Find where the given text appears and provide that cell's center as [X, Y] coordinate. 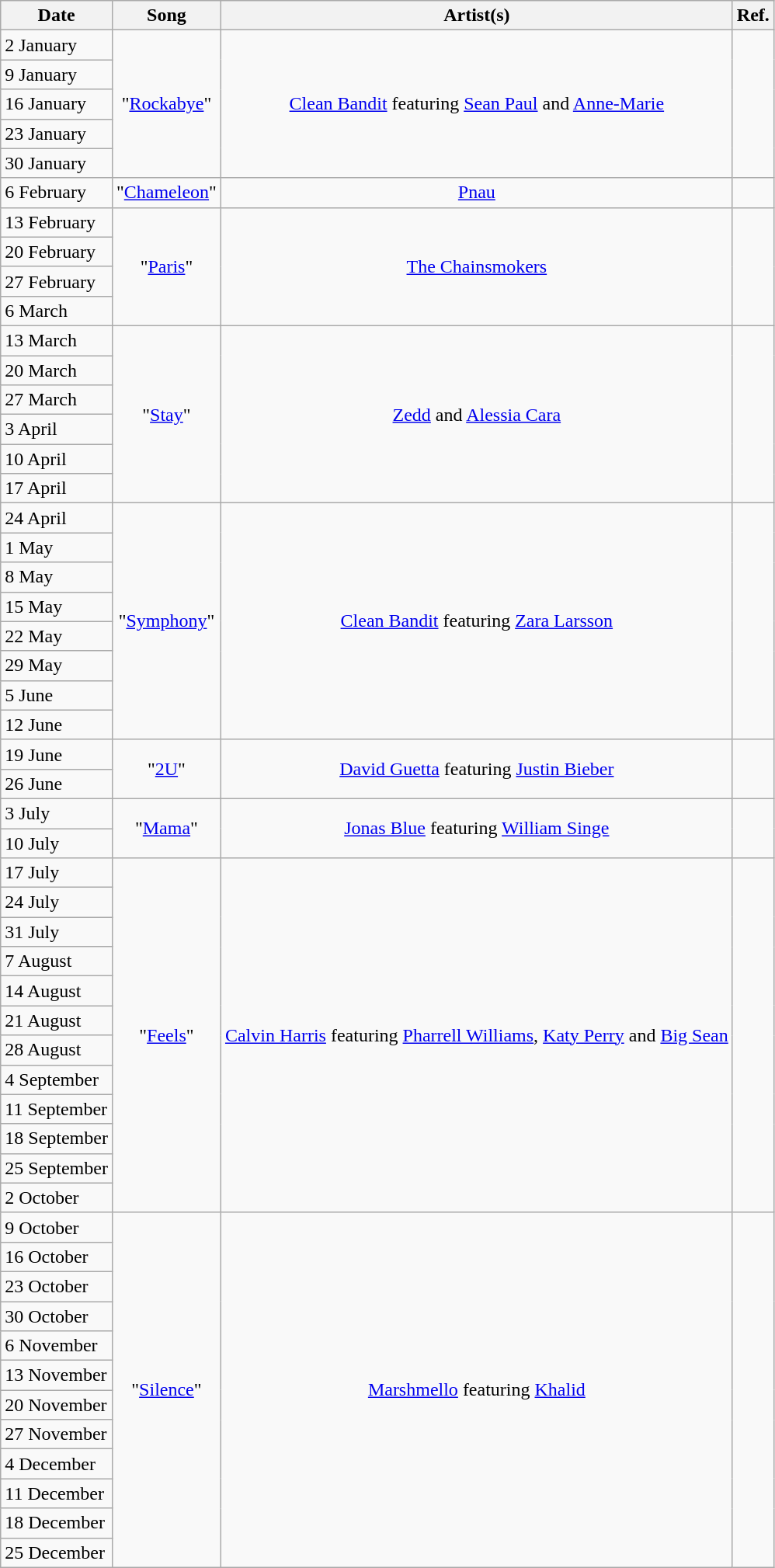
Song [166, 16]
7 August [57, 961]
Jonas Blue featuring William Singe [477, 828]
2 October [57, 1198]
20 February [57, 252]
18 December [57, 1523]
17 July [57, 873]
30 October [57, 1316]
23 October [57, 1286]
"Stay" [166, 414]
"Paris" [166, 266]
"Symphony" [166, 621]
25 December [57, 1552]
11 December [57, 1493]
27 March [57, 400]
17 April [57, 488]
6 February [57, 193]
Ref. [753, 16]
"Silence" [166, 1390]
Marshmello featuring Khalid [477, 1390]
Artist(s) [477, 16]
16 October [57, 1257]
19 June [57, 754]
21 August [57, 1020]
25 September [57, 1168]
22 May [57, 636]
1 May [57, 548]
8 May [57, 577]
27 February [57, 281]
30 January [57, 163]
23 January [57, 134]
4 September [57, 1080]
4 December [57, 1464]
3 April [57, 429]
28 August [57, 1050]
27 November [57, 1434]
26 June [57, 784]
Clean Bandit featuring Zara Larsson [477, 621]
14 August [57, 991]
29 May [57, 666]
"Feels" [166, 1036]
5 June [57, 695]
"2U" [166, 769]
10 July [57, 843]
31 July [57, 932]
3 July [57, 813]
The Chainsmokers [477, 266]
12 June [57, 725]
20 November [57, 1405]
16 January [57, 104]
13 March [57, 340]
Pnau [477, 193]
6 November [57, 1346]
11 September [57, 1109]
20 March [57, 370]
"Mama" [166, 828]
2 January [57, 45]
Calvin Harris featuring Pharrell Williams, Katy Perry and Big Sean [477, 1036]
13 February [57, 222]
9 October [57, 1227]
David Guetta featuring Justin Bieber [477, 769]
Date [57, 16]
"Chameleon" [166, 193]
13 November [57, 1375]
18 September [57, 1139]
Zedd and Alessia Cara [477, 414]
6 March [57, 311]
Clean Bandit featuring Sean Paul and Anne-Marie [477, 104]
9 January [57, 75]
24 July [57, 902]
10 April [57, 459]
24 April [57, 518]
15 May [57, 607]
"Rockabye" [166, 104]
